Scan for the cell matching the given text and deliver its [X, Y] coordinate at center. 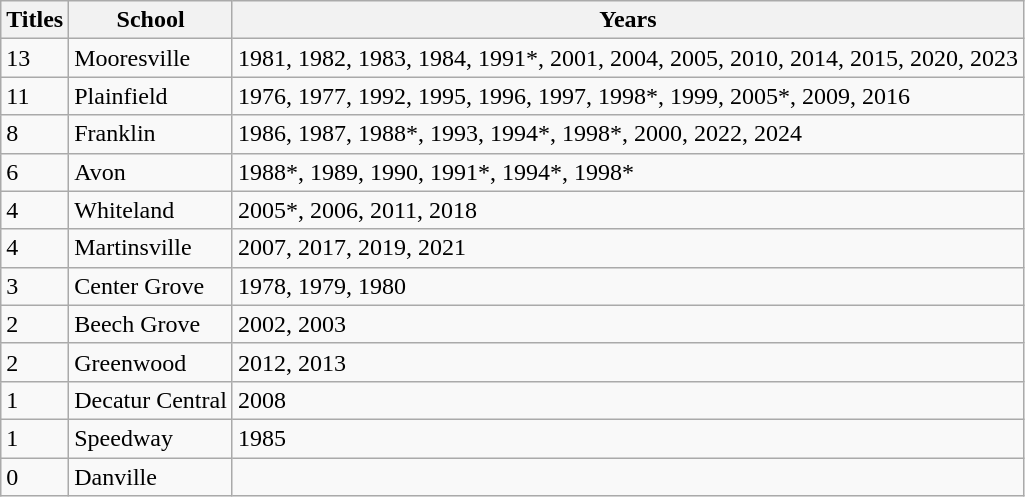
Danville [151, 477]
13 [35, 58]
1978, 1979, 1980 [628, 286]
3 [35, 286]
2005*, 2006, 2011, 2018 [628, 210]
Decatur Central [151, 400]
0 [35, 477]
Beech Grove [151, 324]
1986, 1987, 1988*, 1993, 1994*, 1998*, 2000, 2022, 2024 [628, 134]
Franklin [151, 134]
1988*, 1989, 1990, 1991*, 1994*, 1998* [628, 172]
Greenwood [151, 362]
6 [35, 172]
11 [35, 96]
Speedway [151, 438]
2008 [628, 400]
Center Grove [151, 286]
School [151, 20]
Titles [35, 20]
8 [35, 134]
Years [628, 20]
2012, 2013 [628, 362]
Whiteland [151, 210]
Mooresville [151, 58]
Plainfield [151, 96]
2002, 2003 [628, 324]
1985 [628, 438]
1981, 1982, 1983, 1984, 1991*, 2001, 2004, 2005, 2010, 2014, 2015, 2020, 2023 [628, 58]
Martinsville [151, 248]
2007, 2017, 2019, 2021 [628, 248]
1976, 1977, 1992, 1995, 1996, 1997, 1998*, 1999, 2005*, 2009, 2016 [628, 96]
Avon [151, 172]
